Output the (x, y) coordinate of the center of the cell containing the given text.  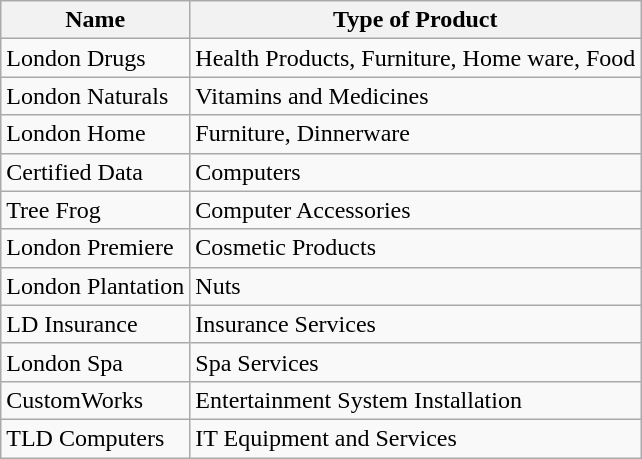
Vitamins and Medicines (416, 96)
London Premiere (96, 248)
Name (96, 20)
IT Equipment and Services (416, 438)
Computer Accessories (416, 210)
CustomWorks (96, 400)
Insurance Services (416, 324)
Certified Data (96, 172)
London Plantation (96, 286)
Nuts (416, 286)
TLD Computers (96, 438)
Cosmetic Products (416, 248)
London Spa (96, 362)
Entertainment System Installation (416, 400)
LD Insurance (96, 324)
Type of Product (416, 20)
Spa Services (416, 362)
London Home (96, 134)
Furniture, Dinnerware (416, 134)
Tree Frog (96, 210)
London Naturals (96, 96)
London Drugs (96, 58)
Computers (416, 172)
Health Products, Furniture, Home ware, Food (416, 58)
